Detect which cell encompasses the target text, then output its (x, y) center coordinate. 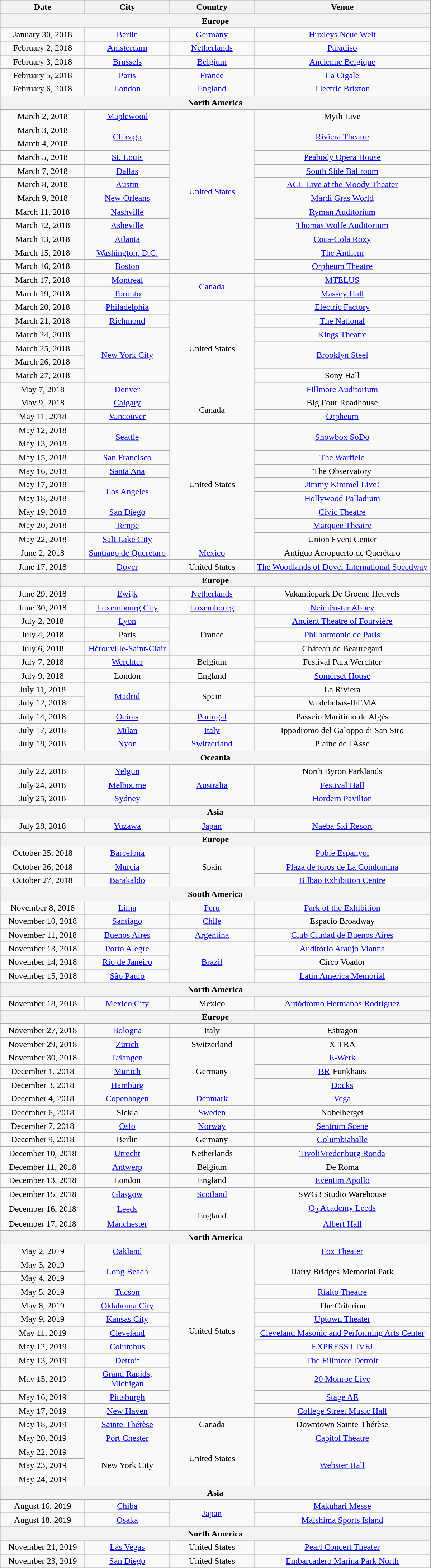
Sydney (127, 798)
Dover (127, 566)
Columbiahalle (342, 1140)
Denver (127, 389)
July 28, 2018 (43, 826)
Nashville (127, 212)
December 9, 2018 (43, 1140)
Club Ciudad de Buenos Aires (342, 935)
E-Werk (342, 1058)
X-TRA (342, 1044)
The Observatory (342, 471)
Vakantiepark De Groene Heuvels (342, 594)
Brussels (127, 62)
Embarcadero Marina Park North (342, 1561)
Maplewood (127, 116)
Luxembourg (212, 608)
Fox Theater (342, 1251)
Ancienne Belgique (342, 62)
December 13, 2018 (43, 1180)
February 6, 2018 (43, 89)
November 30, 2018 (43, 1058)
Myth Live (342, 116)
La Cigale (342, 75)
Maishima Sports Island (342, 1520)
March 11, 2018 (43, 212)
November 15, 2018 (43, 976)
March 19, 2018 (43, 294)
May 16, 2018 (43, 471)
November 8, 2018 (43, 908)
July 4, 2018 (43, 635)
May 13, 2018 (43, 444)
Uptown Theater (342, 1319)
Mexico City (127, 1003)
Richmond (127, 321)
South Side Ballroom (342, 171)
July 9, 2018 (43, 676)
Philadelphia (127, 307)
Boston (127, 266)
February 5, 2018 (43, 75)
Madrid (127, 696)
Chicago (127, 137)
20 Monroe Live (342, 1379)
Philharmonie de Paris (342, 635)
July 11, 2018 (43, 689)
October 26, 2018 (43, 867)
Bilbao Exhibition Centre (342, 880)
July 24, 2018 (43, 785)
Santiago de Querétaro (127, 553)
Columbus (127, 1346)
Tempe (127, 526)
December 10, 2018 (43, 1153)
Kings Theatre (342, 334)
Grand Rapids, Michigan (127, 1379)
Orpheum Theatre (342, 266)
Austin (127, 185)
Hérouville-Saint-Clair (127, 648)
July 12, 2018 (43, 703)
Long Beach (127, 1272)
Plaza de toros de La Condomina (342, 867)
November 11, 2018 (43, 935)
May 20, 2018 (43, 526)
Milan (127, 730)
December 6, 2018 (43, 1112)
June 30, 2018 (43, 608)
May 4, 2019 (43, 1278)
Venue (342, 7)
Peabody Opera House (342, 157)
May 5, 2019 (43, 1292)
Thomas Wolfe Auditorium (342, 225)
The Warfield (342, 457)
March 17, 2018 (43, 280)
MTELUS (342, 280)
May 15, 2019 (43, 1379)
Melbourne (127, 785)
June 2, 2018 (43, 553)
O2 Academy Leeds (342, 1209)
May 18, 2018 (43, 498)
December 15, 2018 (43, 1194)
Cleveland Masonic and Performing Arts Center (342, 1333)
Downtown Sainte-Thérèse (342, 1424)
Las Vegas (127, 1547)
Harry Bridges Memorial Park (342, 1272)
February 3, 2018 (43, 62)
Country (212, 7)
May 3, 2019 (43, 1265)
Somerset House (342, 676)
Eventim Apollo (342, 1180)
December 7, 2018 (43, 1126)
New Orleans (127, 198)
The National (342, 321)
South America (215, 894)
November 27, 2018 (43, 1030)
Zürich (127, 1044)
Rio de Janeiro (127, 962)
De Roma (342, 1167)
July 6, 2018 (43, 648)
May 12, 2019 (43, 1346)
May 20, 2019 (43, 1438)
Fillmore Auditorium (342, 389)
May 9, 2019 (43, 1319)
July 22, 2018 (43, 771)
Antiguo Aeropuerto de Querétaro (342, 553)
August 18, 2019 (43, 1520)
Plaine de l'Asse (342, 744)
Civic Theatre (342, 512)
Salt Lake City (127, 539)
Detroit (127, 1360)
Scotland (212, 1194)
Poble Espanyol (342, 853)
Calgary (127, 403)
Showbox SoDo (342, 437)
Autódromo Hermanos Rodríguez (342, 1003)
March 25, 2018 (43, 348)
Barcelona (127, 853)
Werchter (127, 662)
March 15, 2018 (43, 253)
Luxembourg City (127, 608)
Sickla (127, 1112)
Australia (212, 785)
Amsterdam (127, 48)
Sentrum Scene (342, 1126)
Yuzawa (127, 826)
Hollywood Palladium (342, 498)
Oeiras (127, 717)
Electric Factory (342, 307)
December 16, 2018 (43, 1209)
Seattle (127, 437)
Nobelberget (342, 1112)
May 22, 2018 (43, 539)
July 7, 2018 (43, 662)
City (127, 7)
Peru (212, 908)
June 29, 2018 (43, 594)
Rialto Theatre (342, 1292)
Ancient Theatre of Fourvière (342, 621)
Portugal (212, 717)
San Francisco (127, 457)
November 10, 2018 (43, 921)
Brazil (212, 962)
Massey Hall (342, 294)
March 21, 2018 (43, 321)
Electric Brixton (342, 89)
Chile (212, 921)
ACL Live at the Moody Theater (342, 185)
May 12, 2018 (43, 430)
Dallas (127, 171)
March 16, 2018 (43, 266)
Stage AE (342, 1397)
Webster Hall (342, 1465)
Glasgow (127, 1194)
São Paulo (127, 976)
Coca-Cola Roxy (342, 239)
November 21, 2019 (43, 1547)
Santiago (127, 921)
Ippodromo del Galoppo di San Siro (342, 730)
EXPRESS LIVE! (342, 1346)
December 11, 2018 (43, 1167)
December 1, 2018 (43, 1072)
Oslo (127, 1126)
The Woodlands of Dover International Speedway (342, 566)
Docks (342, 1085)
TivoliVredenburg Ronda (342, 1153)
May 22, 2019 (43, 1452)
August 16, 2019 (43, 1506)
November 29, 2018 (43, 1044)
Buenos Aires (127, 935)
March 2, 2018 (43, 116)
Barakaldo (127, 880)
May 8, 2019 (43, 1306)
May 19, 2018 (43, 512)
Marquee Theatre (342, 526)
March 27, 2018 (43, 375)
Asheville (127, 225)
May 18, 2019 (43, 1424)
Circo Voador (342, 962)
Antwerp (127, 1167)
Festival Park Werchter (342, 662)
Ryman Auditorium (342, 212)
Nyon (127, 744)
Château de Beauregard (342, 648)
Capitol Theatre (342, 1438)
December 17, 2018 (43, 1224)
Hordern Pavilion (342, 798)
December 4, 2018 (43, 1099)
July 14, 2018 (43, 717)
College Street Music Hall (342, 1411)
Paradiso (342, 48)
November 14, 2018 (43, 962)
Argentina (212, 935)
May 11, 2018 (43, 417)
Festival Hall (342, 785)
March 24, 2018 (43, 334)
July 2, 2018 (43, 621)
New Haven (127, 1411)
Riviera Theatre (342, 137)
Port Chester (127, 1438)
May 17, 2019 (43, 1411)
Santa Ana (127, 471)
Yelgun (127, 771)
Orpheum (342, 417)
Oceania (215, 757)
Neimënster Abbey (342, 608)
Union Event Center (342, 539)
Denmark (212, 1099)
March 12, 2018 (43, 225)
June 17, 2018 (43, 566)
Park of the Exhibition (342, 908)
March 13, 2018 (43, 239)
Jimmy Kimmel Live! (342, 485)
The Anthem (342, 253)
Passeio Marítimo de Algés (342, 717)
March 26, 2018 (43, 362)
Munich (127, 1072)
January 30, 2018 (43, 34)
Cleveland (127, 1333)
Big Four Roadhouse (342, 403)
Toronto (127, 294)
Makuhari Messe (342, 1506)
October 27, 2018 (43, 880)
Ewijk (127, 594)
Montreal (127, 280)
Porto Alegre (127, 949)
May 13, 2019 (43, 1360)
May 2, 2019 (43, 1251)
Tucson (127, 1292)
The Criterion (342, 1306)
November 13, 2018 (43, 949)
Pittsburgh (127, 1397)
Oklahoma City (127, 1306)
March 8, 2018 (43, 185)
Vega (342, 1099)
Valdebebas-IFEMA (342, 703)
March 4, 2018 (43, 143)
Lyon (127, 621)
March 3, 2018 (43, 130)
May 24, 2019 (43, 1479)
Bologna (127, 1030)
Huxleys Neue Welt (342, 34)
La Riviera (342, 689)
Atlanta (127, 239)
March 9, 2018 (43, 198)
Naeba Ski Resort (342, 826)
November 18, 2018 (43, 1003)
Sainte-Thérèse (127, 1424)
May 16, 2019 (43, 1397)
BR-Funkhaus (342, 1072)
Oakland (127, 1251)
SWG3 Studio Warehouse (342, 1194)
November 23, 2019 (43, 1561)
Leeds (127, 1209)
Pearl Concert Theater (342, 1547)
Latin America Memorial (342, 976)
May 11, 2019 (43, 1333)
Espacio Broadway (342, 921)
May 7, 2018 (43, 389)
Los Angeles (127, 491)
Erlangen (127, 1058)
December 3, 2018 (43, 1085)
North Byron Parklands (342, 771)
Brooklyn Steel (342, 355)
May 23, 2019 (43, 1465)
May 9, 2018 (43, 403)
Lima (127, 908)
Copenhagen (127, 1099)
Hamburg (127, 1085)
St. Louis (127, 157)
Norway (212, 1126)
February 2, 2018 (43, 48)
March 5, 2018 (43, 157)
Kansas City (127, 1319)
Utrecht (127, 1153)
October 25, 2018 (43, 853)
Mardi Gras World (342, 198)
Washington, D.C. (127, 253)
The Fillmore Detroit (342, 1360)
Vancouver (127, 417)
Murcia (127, 867)
Chiba (127, 1506)
May 17, 2018 (43, 485)
Sweden (212, 1112)
July 25, 2018 (43, 798)
Albert Hall (342, 1224)
Osaka (127, 1520)
Manchester (127, 1224)
March 20, 2018 (43, 307)
May 15, 2018 (43, 457)
Estragon (342, 1030)
Auditório Araújo Vianna (342, 949)
Date (43, 7)
March 7, 2018 (43, 171)
July 17, 2018 (43, 730)
July 18, 2018 (43, 744)
Sony Hall (342, 375)
